Scan for the cell matching the given text and deliver its [X, Y] coordinate at center. 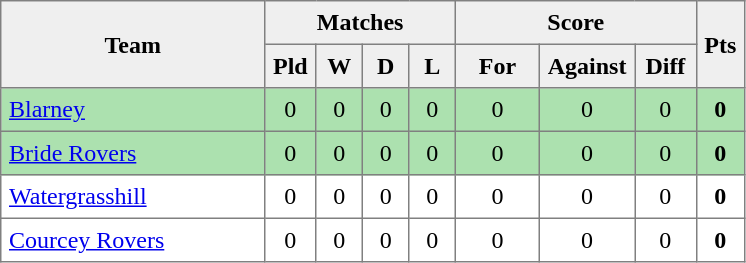
Bride Rovers [133, 153]
Pld [290, 66]
Matches [360, 23]
Against [586, 66]
Pts [720, 44]
Courcey Rovers [133, 240]
For [497, 66]
Score [576, 23]
Watergrasshill [133, 197]
L [432, 66]
W [339, 66]
Team [133, 44]
Diff [666, 66]
Blarney [133, 110]
D [385, 66]
